Output the [X, Y] coordinate of the center of the cell containing the given text.  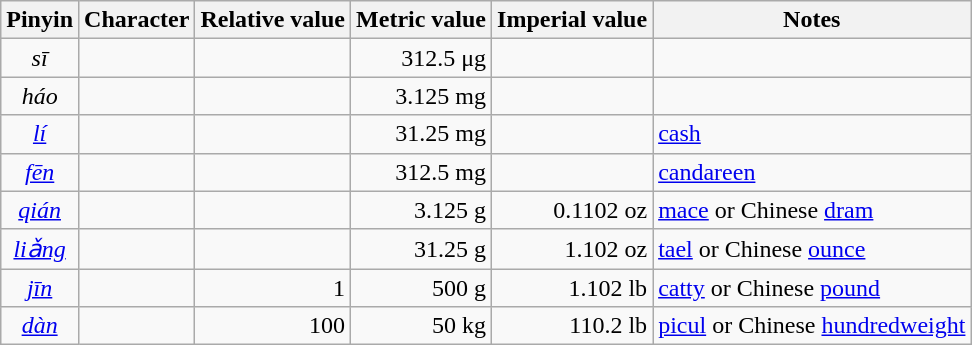
tael or Chinese ounce [812, 249]
0.1102 oz [572, 210]
qián [40, 210]
31.25 mg [422, 134]
1.102 lb [572, 288]
Relative value [273, 20]
3.125 g [422, 210]
jīn [40, 288]
3.125 mg [422, 96]
Pinyin [40, 20]
háo [40, 96]
mace or Chinese dram [812, 210]
liǎng [40, 249]
picul or Chinese hundredweight [812, 326]
1 [273, 288]
50 kg [422, 326]
1.102 oz [572, 249]
312.5 mg [422, 172]
sī [40, 58]
candareen [812, 172]
cash [812, 134]
500 g [422, 288]
dàn [40, 326]
31.25 g [422, 249]
Character [137, 20]
Metric value [422, 20]
312.5 μg [422, 58]
Notes [812, 20]
100 [273, 326]
fēn [40, 172]
Imperial value [572, 20]
catty or Chinese pound [812, 288]
110.2 lb [572, 326]
lí [40, 134]
